Detect which cell encompasses the target text, then output its (x, y) center coordinate. 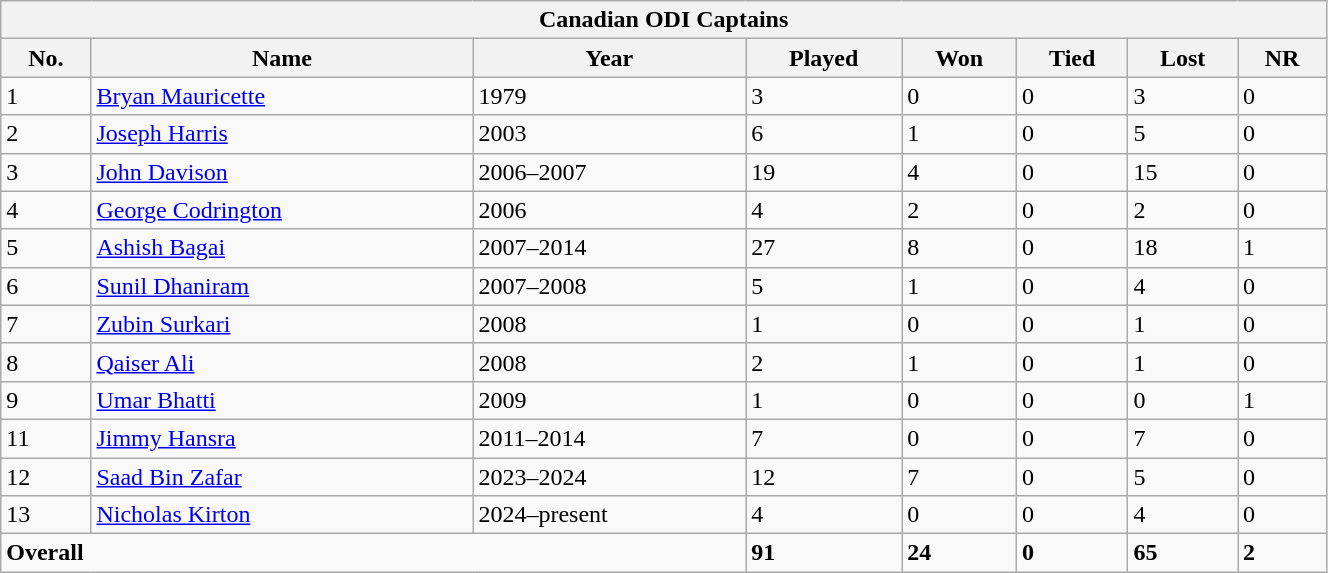
11 (46, 438)
2011–2014 (610, 438)
Umar Bhatti (282, 400)
15 (1183, 172)
Bryan Mauricette (282, 96)
2007–2008 (610, 286)
Nicholas Kirton (282, 515)
Jimmy Hansra (282, 438)
65 (1183, 553)
NR (1282, 58)
13 (46, 515)
Won (960, 58)
Year (610, 58)
Played (824, 58)
19 (824, 172)
2006–2007 (610, 172)
18 (1183, 248)
2007–2014 (610, 248)
91 (824, 553)
Lost (1183, 58)
Name (282, 58)
No. (46, 58)
2003 (610, 134)
2006 (610, 210)
2009 (610, 400)
9 (46, 400)
Canadian ODI Captains (664, 20)
1979 (610, 96)
27 (824, 248)
Overall (374, 553)
Saad Bin Zafar (282, 477)
24 (960, 553)
George Codrington (282, 210)
2024–present (610, 515)
Ashish Bagai (282, 248)
Tied (1072, 58)
Qaiser Ali (282, 362)
2023–2024 (610, 477)
Zubin Surkari (282, 324)
John Davison (282, 172)
Joseph Harris (282, 134)
Sunil Dhaniram (282, 286)
